Find where the given text appears and provide that cell's center as [x, y] coordinate. 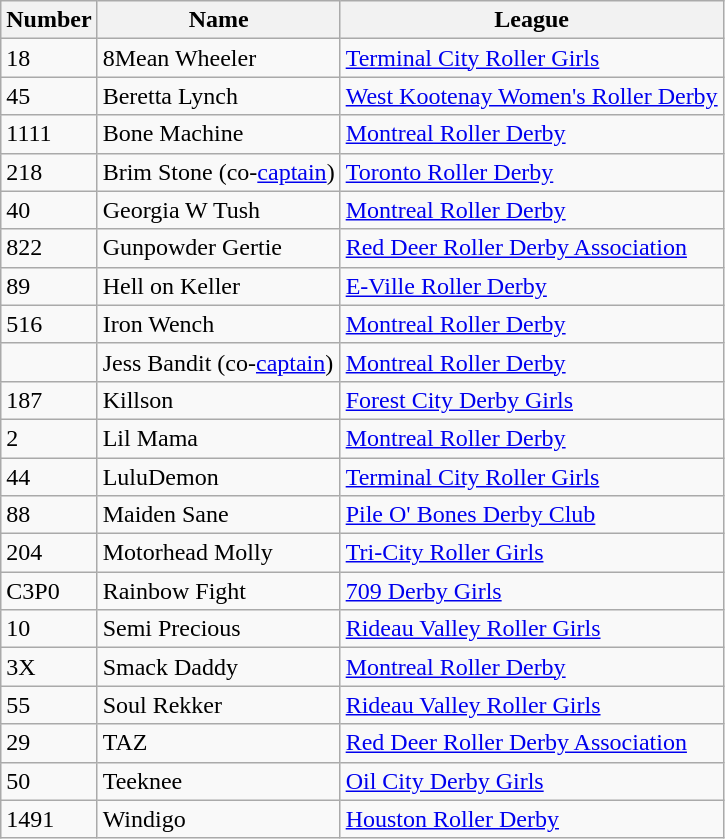
Pile O' Bones Derby Club [532, 515]
Number [49, 20]
29 [49, 743]
40 [49, 210]
18 [49, 58]
Tri-City Roller Girls [532, 553]
45 [49, 96]
Motorhead Molly [218, 553]
West Kootenay Women's Roller Derby [532, 96]
Name [218, 20]
Houston Roller Derby [532, 819]
44 [49, 477]
Oil City Derby Girls [532, 781]
Georgia W Tush [218, 210]
Maiden Sane [218, 515]
Bone Machine [218, 134]
League [532, 20]
Rainbow Fight [218, 591]
Semi Precious [218, 629]
Forest City Derby Girls [532, 400]
709 Derby Girls [532, 591]
1491 [49, 819]
3X [49, 667]
LuluDemon [218, 477]
516 [49, 324]
C3P0 [49, 591]
55 [49, 705]
10 [49, 629]
50 [49, 781]
88 [49, 515]
TAZ [218, 743]
E-Ville Roller Derby [532, 286]
Windigo [218, 819]
Smack Daddy [218, 667]
Teeknee [218, 781]
218 [49, 172]
Beretta Lynch [218, 96]
187 [49, 400]
8Mean Wheeler [218, 58]
2 [49, 438]
204 [49, 553]
Jess Bandit (co-captain) [218, 362]
Toronto Roller Derby [532, 172]
1111 [49, 134]
Gunpowder Gertie [218, 248]
822 [49, 248]
Killson [218, 400]
Iron Wench [218, 324]
Soul Rekker [218, 705]
Hell on Keller [218, 286]
Lil Mama [218, 438]
Brim Stone (co-captain) [218, 172]
89 [49, 286]
